For the text-containing cell, return its midpoint in (x, y) coordinate format. 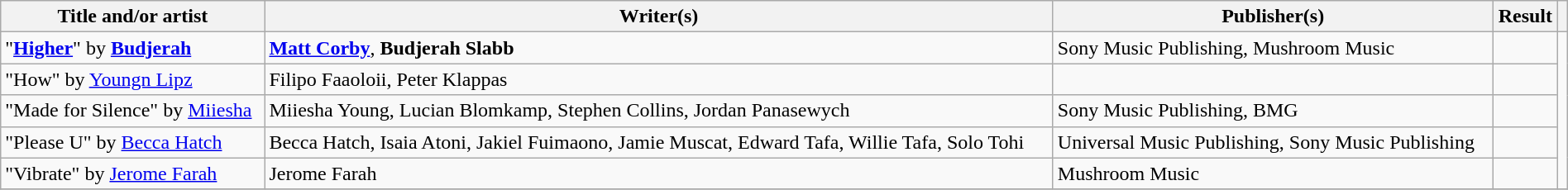
"Please U" by Becca Hatch (132, 142)
"Vibrate" by Jerome Farah (132, 173)
Publisher(s) (1273, 17)
Jerome Farah (658, 173)
Result (1525, 17)
Title and/or artist (132, 17)
Sony Music Publishing, BMG (1273, 111)
Becca Hatch, Isaia Atoni, Jakiel Fuimaono, Jamie Muscat, Edward Tafa, Willie Tafa, Solo Tohi (658, 142)
Filipo Faaoloii, Peter Klappas (658, 79)
Writer(s) (658, 17)
"Higher" by Budjerah (132, 48)
Sony Music Publishing, Mushroom Music (1273, 48)
Miiesha Young, Lucian Blomkamp, Stephen Collins, Jordan Panasewych (658, 111)
"How" by Youngn Lipz (132, 79)
Matt Corby, Budjerah Slabb (658, 48)
Universal Music Publishing, Sony Music Publishing (1273, 142)
"Made for Silence" by Miiesha (132, 111)
Mushroom Music (1273, 173)
